Return [X, Y] of the center of cell containing provided text 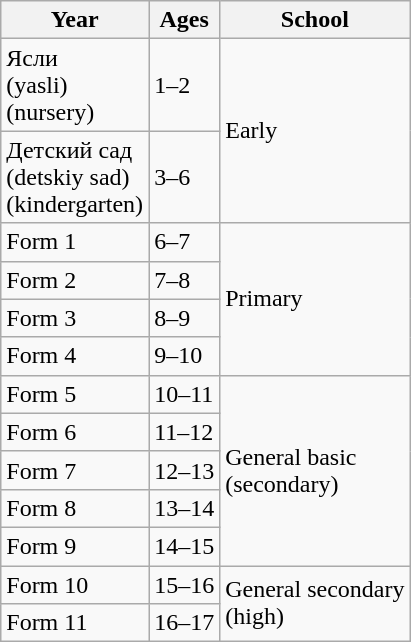
Form 5 [75, 394]
Form 7 [75, 470]
Form 4 [75, 356]
Primary [315, 299]
General basic(secondary) [315, 470]
16–17 [184, 623]
School [315, 20]
Form 3 [75, 318]
Form 10 [75, 585]
General secondary(high) [315, 604]
13–14 [184, 508]
Year [75, 20]
Form 8 [75, 508]
7–8 [184, 280]
Early [315, 131]
1–2 [184, 85]
Form 2 [75, 280]
Детский сад(detskiy sad)(kindergarten) [75, 177]
Form 6 [75, 432]
15–16 [184, 585]
Form 1 [75, 242]
12–13 [184, 470]
Ясли(yasli)(nursery) [75, 85]
11–12 [184, 432]
14–15 [184, 546]
8–9 [184, 318]
3–6 [184, 177]
Form 9 [75, 546]
Form 11 [75, 623]
6–7 [184, 242]
9–10 [184, 356]
10–11 [184, 394]
Ages [184, 20]
